Return (x, y) of the center of cell containing provided text 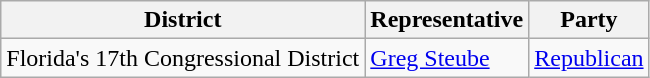
District (183, 20)
Florida's 17th Congressional District (183, 58)
Party (589, 20)
Greg Steube (447, 58)
Representative (447, 20)
Republican (589, 58)
